Determine the (x, y) coordinate at the center of the cell enclosing the given text.  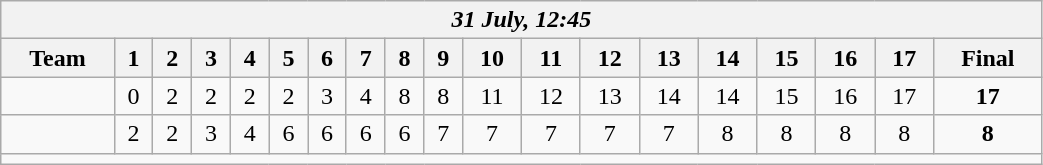
5 (288, 58)
1 (134, 58)
10 (492, 58)
31 July, 12:45 (522, 20)
9 (444, 58)
0 (134, 96)
Final (988, 58)
Team (58, 58)
